Pinpoint the cell where the given text exists, returning its (X, Y) midpoint coordinate. 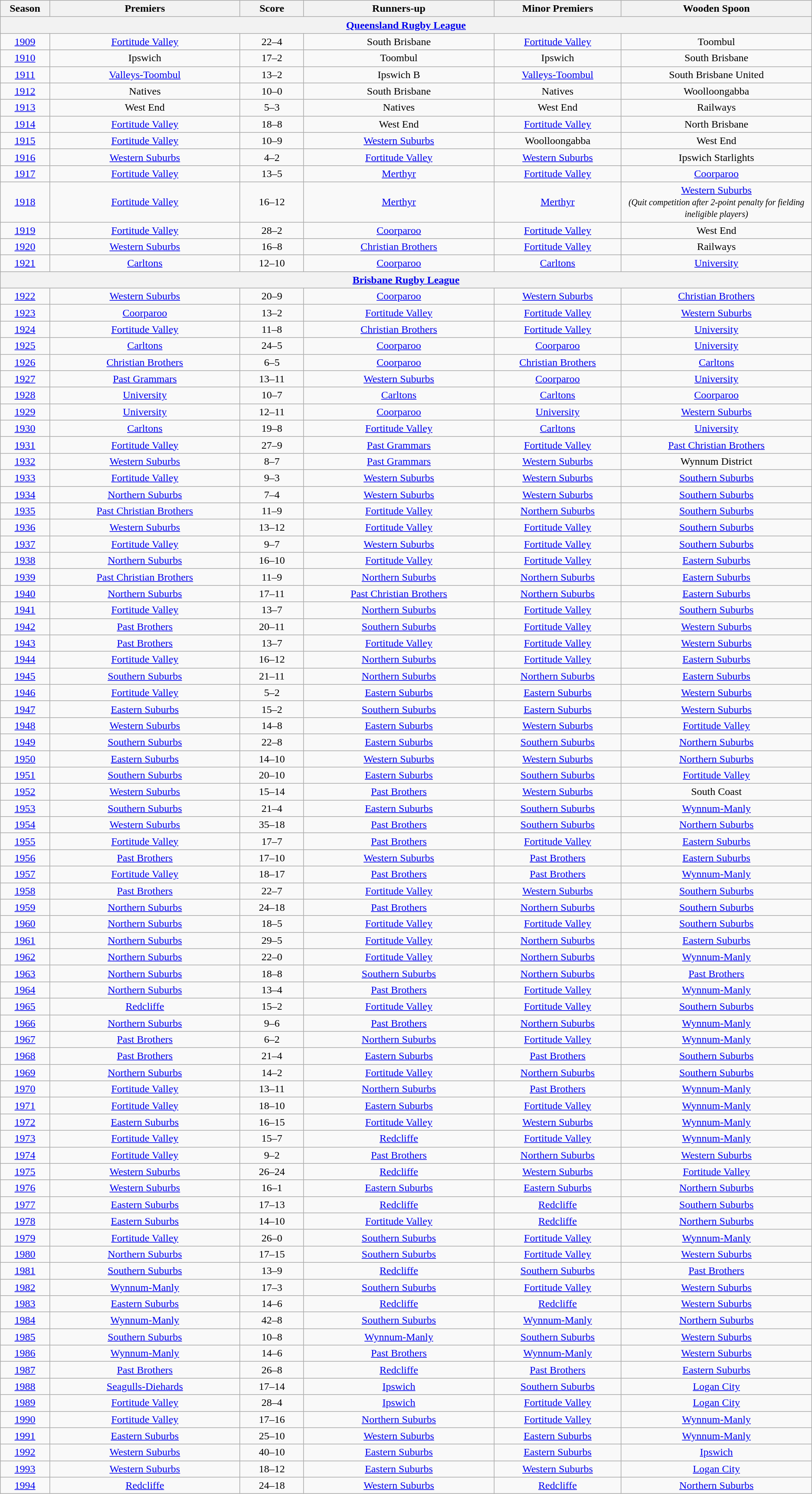
1933 (25, 478)
1945 (25, 676)
1915 (25, 141)
1929 (25, 412)
1981 (25, 1271)
1917 (25, 174)
1923 (25, 313)
1925 (25, 346)
1970 (25, 1089)
1939 (25, 577)
1941 (25, 610)
17–7 (272, 841)
1984 (25, 1320)
Seagulls-Diehards (145, 1386)
19–8 (272, 428)
10–0 (272, 91)
22–0 (272, 957)
1966 (25, 1023)
1959 (25, 907)
11–8 (272, 329)
9–3 (272, 478)
1946 (25, 693)
1960 (25, 924)
1944 (25, 660)
1952 (25, 792)
13–5 (272, 174)
22–4 (272, 42)
1961 (25, 940)
28–2 (272, 230)
1988 (25, 1386)
Minor Premiers (558, 9)
5–3 (272, 108)
18–17 (272, 874)
1922 (25, 296)
40–10 (272, 1452)
20–9 (272, 296)
1978 (25, 1221)
Season (25, 9)
1921 (25, 263)
9–7 (272, 544)
1986 (25, 1353)
Wooden Spoon (717, 9)
17–11 (272, 594)
4–2 (272, 157)
1985 (25, 1337)
1936 (25, 528)
1957 (25, 874)
14–8 (272, 726)
1949 (25, 742)
Ipswich B (399, 75)
1969 (25, 1073)
1993 (25, 1469)
Western Suburbs(Quit competition after 2-point penalty for fielding ineligible players) (717, 202)
1976 (25, 1188)
Queensland Rugby League (406, 25)
1909 (25, 42)
16–8 (272, 247)
8–7 (272, 461)
1971 (25, 1106)
Score (272, 9)
1932 (25, 461)
17–16 (272, 1419)
South Brisbane United (717, 75)
17–15 (272, 1254)
20–10 (272, 775)
1937 (25, 544)
1931 (25, 445)
10–8 (272, 1337)
1964 (25, 990)
13–4 (272, 990)
7–4 (272, 494)
1940 (25, 594)
1926 (25, 362)
1991 (25, 1436)
1973 (25, 1139)
1911 (25, 75)
29–5 (272, 940)
27–9 (272, 445)
1918 (25, 202)
1953 (25, 808)
25–10 (272, 1436)
1954 (25, 825)
17–14 (272, 1386)
1980 (25, 1254)
12–10 (272, 263)
1967 (25, 1040)
6–2 (272, 1040)
1948 (25, 726)
12–11 (272, 412)
18–5 (272, 924)
24–5 (272, 346)
1943 (25, 643)
10–7 (272, 395)
1955 (25, 841)
13–9 (272, 1271)
1968 (25, 1056)
13–12 (272, 528)
1935 (25, 511)
Runners-up (399, 9)
1994 (25, 1485)
1938 (25, 561)
1965 (25, 1006)
Premiers (145, 9)
20–11 (272, 627)
26–24 (272, 1172)
1910 (25, 58)
1977 (25, 1205)
1942 (25, 627)
6–5 (272, 362)
16–15 (272, 1122)
Ipswich Starlights (717, 157)
South Coast (717, 792)
1958 (25, 891)
1924 (25, 329)
1928 (25, 395)
26–8 (272, 1370)
1916 (25, 157)
North Brisbane (717, 124)
35–18 (272, 825)
1930 (25, 428)
1913 (25, 108)
16–1 (272, 1188)
16–10 (272, 561)
1972 (25, 1122)
26–0 (272, 1238)
18–12 (272, 1469)
1983 (25, 1304)
1987 (25, 1370)
17–2 (272, 58)
1951 (25, 775)
1982 (25, 1287)
9–6 (272, 1023)
Wynnum District (717, 461)
42–8 (272, 1320)
17–3 (272, 1287)
1975 (25, 1172)
17–13 (272, 1205)
1912 (25, 91)
9–2 (272, 1155)
5–2 (272, 693)
1992 (25, 1452)
1974 (25, 1155)
22–7 (272, 891)
1950 (25, 759)
1919 (25, 230)
1934 (25, 494)
14–2 (272, 1073)
1920 (25, 247)
1914 (25, 124)
1962 (25, 957)
1990 (25, 1419)
Brisbane Rugby League (406, 280)
17–10 (272, 858)
21–11 (272, 676)
1947 (25, 709)
1927 (25, 379)
1963 (25, 973)
28–4 (272, 1403)
1956 (25, 858)
1979 (25, 1238)
1989 (25, 1403)
10–9 (272, 141)
15–14 (272, 792)
22–8 (272, 742)
15–7 (272, 1139)
18–10 (272, 1106)
